Locate the cell with the specified text and output its (x, y) center coordinate. 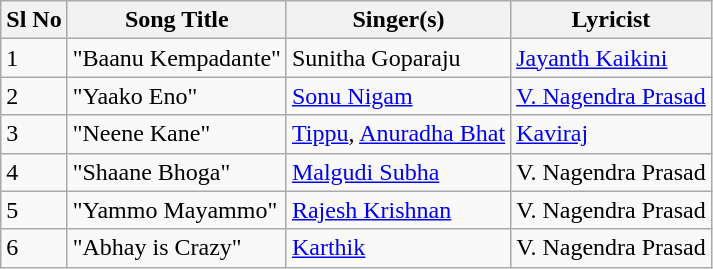
Sunitha Goparaju (398, 58)
Sl No (34, 20)
"Abhay is Crazy" (176, 248)
4 (34, 172)
Malgudi Subha (398, 172)
Song Title (176, 20)
"Yammo Mayammo" (176, 210)
Tippu, Anuradha Bhat (398, 134)
Karthik (398, 248)
Lyricist (612, 20)
Rajesh Krishnan (398, 210)
2 (34, 96)
6 (34, 248)
"Neene Kane" (176, 134)
Kaviraj (612, 134)
Singer(s) (398, 20)
"Baanu Kempadante" (176, 58)
3 (34, 134)
"Shaane Bhoga" (176, 172)
Jayanth Kaikini (612, 58)
1 (34, 58)
Sonu Nigam (398, 96)
5 (34, 210)
"Yaako Eno" (176, 96)
